Output the [X, Y] coordinate of the center of the cell containing the given text.  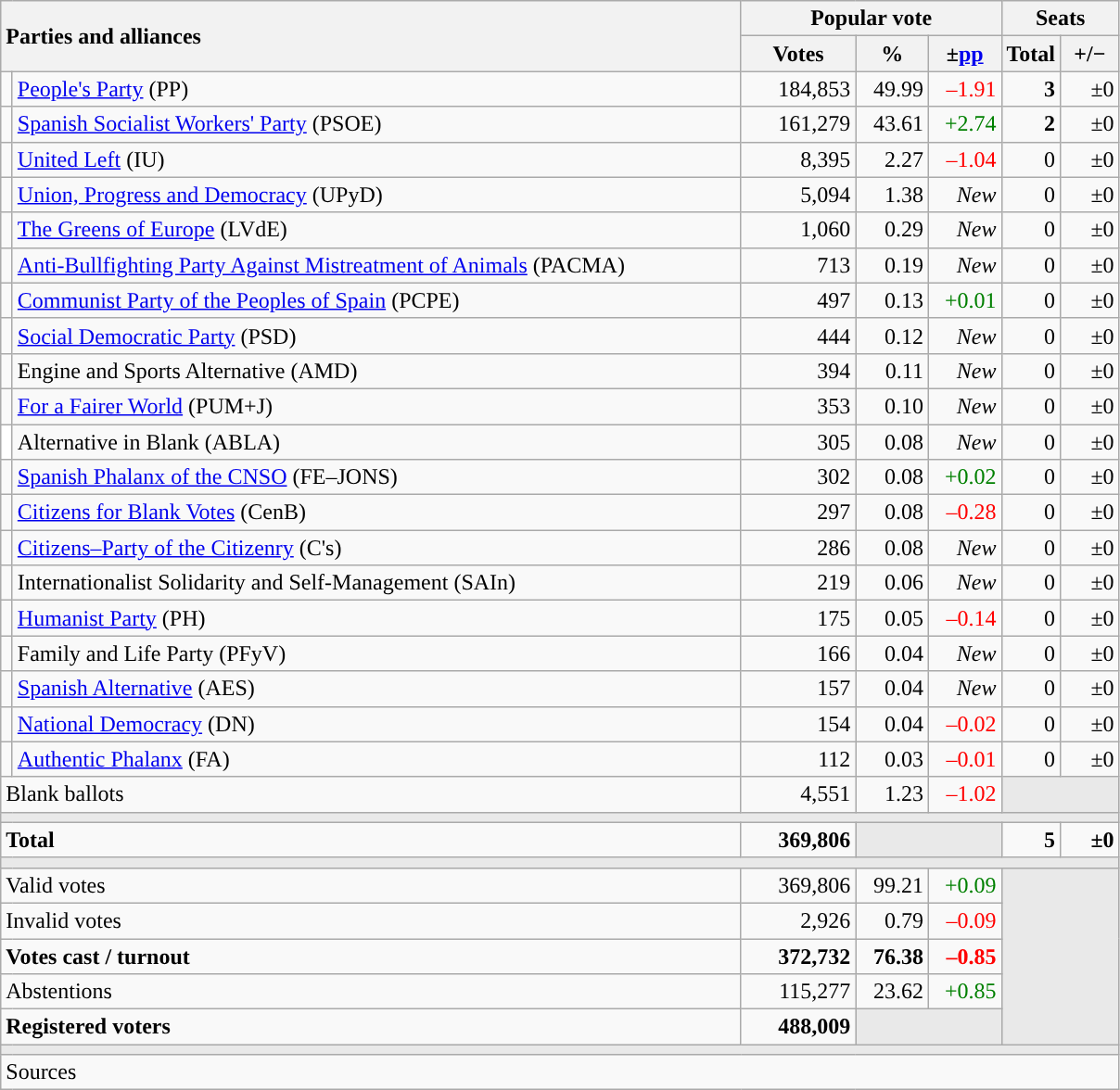
Spanish Socialist Workers' Party (PSOE) [376, 124]
76.38 [892, 956]
Union, Progress and Democracy (UPyD) [376, 195]
219 [798, 583]
0.06 [892, 583]
0.12 [892, 336]
372,732 [798, 956]
286 [798, 548]
Spanish Alternative (AES) [376, 689]
–0.01 [964, 759]
394 [798, 371]
–0.28 [964, 513]
0.29 [892, 230]
713 [798, 265]
0.05 [892, 618]
–0.09 [964, 920]
Votes cast / turnout [371, 956]
National Democracy (DN) [376, 724]
Abstentions [371, 992]
Anti-Bullfighting Party Against Mistreatment of Animals (PACMA) [376, 265]
3 [1031, 89]
–0.02 [964, 724]
Seats [1061, 19]
154 [798, 724]
353 [798, 406]
157 [798, 689]
297 [798, 513]
99.21 [892, 885]
–1.91 [964, 89]
Parties and alliances [371, 36]
1.23 [892, 794]
United Left (IU) [376, 159]
–1.04 [964, 159]
Registered voters [371, 1027]
Alternative in Blank (ABLA) [376, 442]
Communist Party of the Peoples of Spain (PCPE) [376, 300]
488,009 [798, 1027]
2 [1031, 124]
% [892, 54]
The Greens of Europe (LVdE) [376, 230]
Blank ballots [371, 794]
Spanish Phalanx of the CNSO (FE–JONS) [376, 477]
–1.02 [964, 794]
5 [1031, 840]
Votes [798, 54]
112 [798, 759]
Invalid votes [371, 920]
Humanist Party (PH) [376, 618]
0.03 [892, 759]
+0.85 [964, 992]
Engine and Sports Alternative (AMD) [376, 371]
161,279 [798, 124]
444 [798, 336]
4,551 [798, 794]
2.27 [892, 159]
23.62 [892, 992]
+0.02 [964, 477]
+0.09 [964, 885]
–0.85 [964, 956]
Valid votes [371, 885]
5,094 [798, 195]
184,853 [798, 89]
Internationalist Solidarity and Self-Management (SAIn) [376, 583]
2,926 [798, 920]
305 [798, 442]
0.10 [892, 406]
166 [798, 653]
49.99 [892, 89]
0.79 [892, 920]
Popular vote [872, 19]
+/− [1090, 54]
0.19 [892, 265]
For a Fairer World (PUM+J) [376, 406]
302 [798, 477]
1,060 [798, 230]
0.11 [892, 371]
Sources [560, 1072]
Family and Life Party (PFyV) [376, 653]
175 [798, 618]
43.61 [892, 124]
Citizens–Party of the Citizenry (C's) [376, 548]
±pp [964, 54]
Social Democratic Party (PSD) [376, 336]
+0.01 [964, 300]
497 [798, 300]
115,277 [798, 992]
Authentic Phalanx (FA) [376, 759]
0.13 [892, 300]
–0.14 [964, 618]
8,395 [798, 159]
+2.74 [964, 124]
People's Party (PP) [376, 89]
1.38 [892, 195]
Citizens for Blank Votes (CenB) [376, 513]
